Detect which cell encompasses the target text, then output its [X, Y] center coordinate. 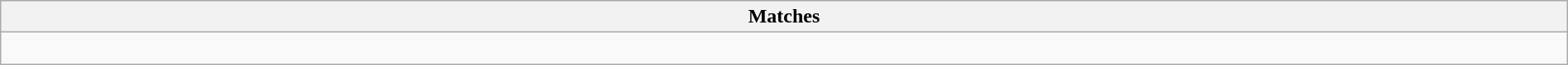
Matches [784, 17]
